Provide the [X, Y] coordinate of the cell's center where the given text is located.  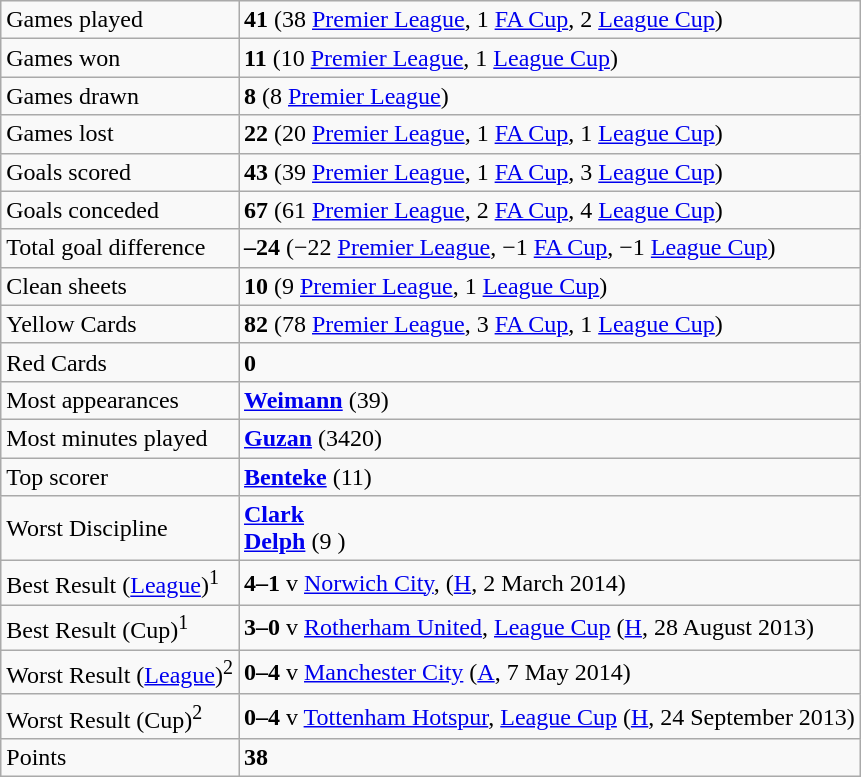
3–0 v Rotherham United, League Cup (H, 28 August 2013) [549, 628]
0 [549, 362]
Most appearances [120, 400]
Goals scored [120, 172]
41 (38 Premier League, 1 FA Cup, 2 League Cup) [549, 20]
43 (39 Premier League, 1 FA Cup, 3 League Cup) [549, 172]
Clark Delph (9 ) [549, 528]
Most minutes played [120, 438]
22 (20 Premier League, 1 FA Cup, 1 League Cup) [549, 134]
8 (8 Premier League) [549, 96]
Clean sheets [120, 286]
Goals conceded [120, 210]
10 (9 Premier League, 1 League Cup) [549, 286]
67 (61 Premier League, 2 FA Cup, 4 League Cup) [549, 210]
Best Result (Cup)1 [120, 628]
Best Result (League)1 [120, 584]
Worst Discipline [120, 528]
Games drawn [120, 96]
Guzan (3420) [549, 438]
Worst Result (Cup)2 [120, 716]
Yellow Cards [120, 324]
Weimann (39) [549, 400]
Points [120, 758]
Total goal difference [120, 248]
38 [549, 758]
Red Cards [120, 362]
Games won [120, 58]
–24 (−22 Premier League, −1 FA Cup, −1 League Cup) [549, 248]
82 (78 Premier League, 3 FA Cup, 1 League Cup) [549, 324]
Games played [120, 20]
4–1 v Norwich City, (H, 2 March 2014) [549, 584]
Worst Result (League)2 [120, 672]
Top scorer [120, 477]
0–4 v Tottenham Hotspur, League Cup (H, 24 September 2013) [549, 716]
0–4 v Manchester City (A, 7 May 2014) [549, 672]
11 (10 Premier League, 1 League Cup) [549, 58]
Games lost [120, 134]
Benteke (11) [549, 477]
